Scan for the cell matching the given text and deliver its [X, Y] coordinate at center. 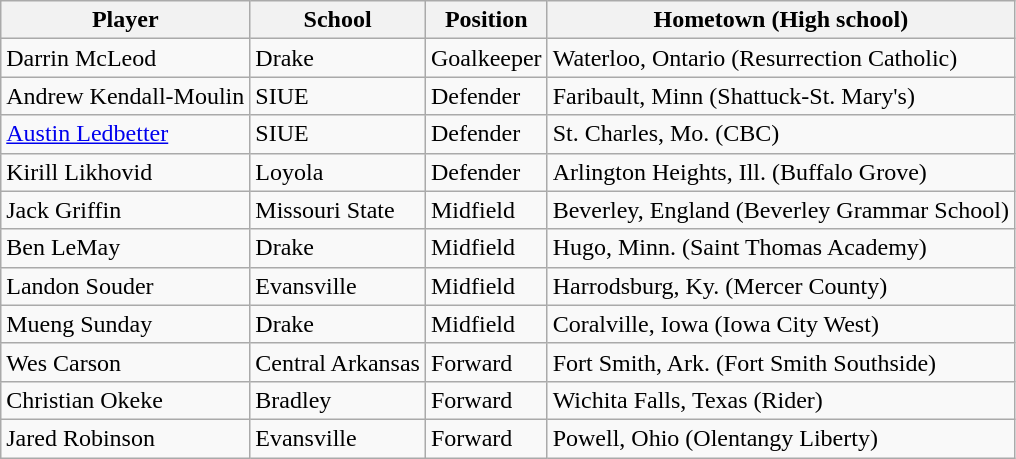
Mueng Sunday [126, 324]
Waterloo, Ontario (Resurrection Catholic) [780, 58]
Jared Robinson [126, 438]
Austin Ledbetter [126, 134]
Landon Souder [126, 286]
Ben LeMay [126, 248]
Goalkeeper [486, 58]
Faribault, Minn (Shattuck-St. Mary's) [780, 96]
School [338, 20]
Loyola [338, 172]
Christian Okeke [126, 400]
St. Charles, Mo. (CBC) [780, 134]
Harrodsburg, Ky. (Mercer County) [780, 286]
Coralville, Iowa (Iowa City West) [780, 324]
Jack Griffin [126, 210]
Player [126, 20]
Beverley, England (Beverley Grammar School) [780, 210]
Andrew Kendall-Moulin [126, 96]
Missouri State [338, 210]
Arlington Heights, Ill. (Buffalo Grove) [780, 172]
Kirill Likhovid [126, 172]
Fort Smith, Ark. (Fort Smith Southside) [780, 362]
Powell, Ohio (Olentangy Liberty) [780, 438]
Position [486, 20]
Central Arkansas [338, 362]
Hugo, Minn. (Saint Thomas Academy) [780, 248]
Darrin McLeod [126, 58]
Bradley [338, 400]
Hometown (High school) [780, 20]
Wes Carson [126, 362]
Wichita Falls, Texas (Rider) [780, 400]
